Identify which cell holds the provided text, then report its (X, Y) central coordinate. 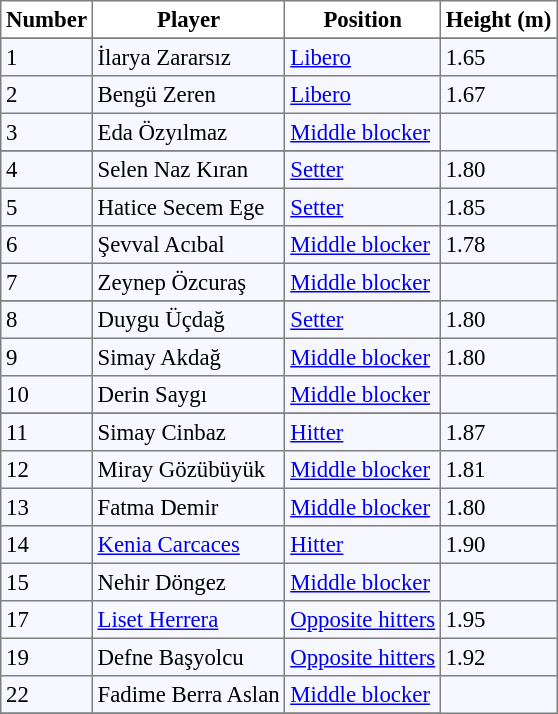
4 (47, 170)
17 (47, 620)
Şevval Acıbal (188, 245)
Miray Gözübüyük (188, 470)
Kenia Carcaces (188, 545)
Bengü Zeren (188, 95)
1.95 (498, 620)
1.78 (498, 245)
Simay Cinbaz (188, 432)
6 (47, 245)
1.81 (498, 470)
1.65 (498, 57)
1 (47, 57)
1.87 (498, 432)
14 (47, 545)
Position (362, 20)
22 (47, 695)
Duygu Üçdağ (188, 320)
İlarya Zararsız (188, 57)
10 (47, 395)
Number (47, 20)
Fatma Demir (188, 507)
2 (47, 95)
1.92 (498, 657)
9 (47, 357)
Fadime Berra Aslan (188, 695)
Derin Saygı (188, 395)
15 (47, 582)
Eda Özyılmaz (188, 132)
Hatice Secem Ege (188, 207)
Height (m) (498, 20)
Selen Naz Kıran (188, 170)
Simay Akdağ (188, 357)
1.85 (498, 207)
Player (188, 20)
13 (47, 507)
Defne Başyolcu (188, 657)
5 (47, 207)
3 (47, 132)
1.90 (498, 545)
7 (47, 282)
19 (47, 657)
Liset Herrera (188, 620)
Zeynep Özcuraş (188, 282)
1.67 (498, 95)
8 (47, 320)
11 (47, 432)
Nehir Döngez (188, 582)
12 (47, 470)
